Capture the cell that displays the provided text and extract its (x, y) central coordinate. 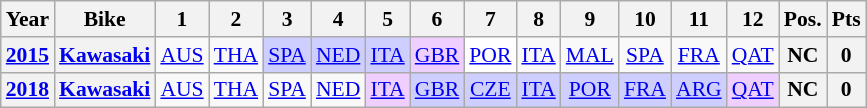
7 (490, 19)
2 (236, 19)
Pts (846, 19)
Year (28, 19)
2018 (28, 90)
6 (438, 19)
12 (753, 19)
10 (645, 19)
Bike (104, 19)
9 (590, 19)
3 (287, 19)
11 (699, 19)
CZE (490, 90)
4 (338, 19)
MAL (590, 55)
5 (387, 19)
1 (182, 19)
ARG (699, 90)
2015 (28, 55)
Pos. (803, 19)
8 (538, 19)
